Return (X, Y) of the center of cell containing provided text 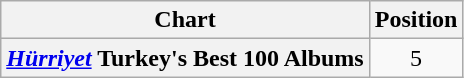
Chart (185, 20)
5 (416, 58)
Position (416, 20)
Hürriyet Turkey's Best 100 Albums (185, 58)
